Scan for the cell matching the given text and deliver its [x, y] coordinate at center. 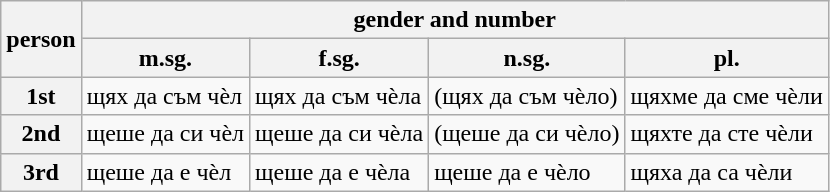
n.sg. [527, 58]
щеше да си чѐла [340, 134]
(щях да съм чѐло) [527, 96]
3rd [41, 172]
person [41, 39]
щяхте да сте чѐли [726, 134]
щях да съм чѐл [165, 96]
щеше да е чѐл [165, 172]
щяхме да сме чѐли [726, 96]
(щеше да си чѐлo) [527, 134]
pl. [726, 58]
щях да съм чѐла [340, 96]
2nd [41, 134]
f.sg. [340, 58]
1st [41, 96]
щеше да си чѐл [165, 134]
gender and number [454, 20]
щеше да е чѐло [527, 172]
щеше да е чѐла [340, 172]
щяха да са чѐли [726, 172]
m.sg. [165, 58]
